Locate the cell with the specified text and output its [x, y] center coordinate. 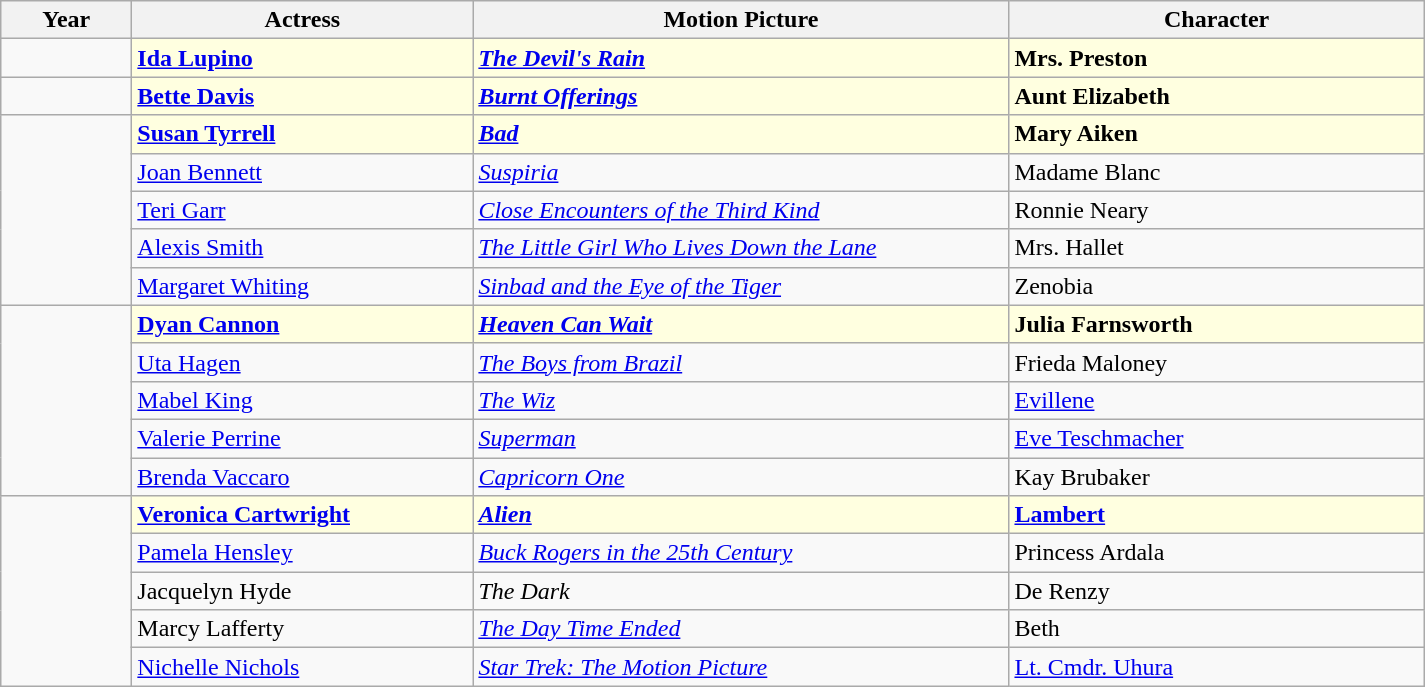
Burnt Offerings [741, 96]
Heaven Can Wait [741, 324]
Alien [741, 515]
Lambert [1216, 515]
Ida Lupino [302, 58]
Princess Ardala [1216, 553]
Madame Blanc [1216, 172]
De Renzy [1216, 591]
Kay Brubaker [1216, 477]
Valerie Perrine [302, 438]
Margaret Whiting [302, 286]
Mrs. Preston [1216, 58]
Nichelle Nichols [302, 667]
The Day Time Ended [741, 629]
Bad [741, 134]
Actress [302, 20]
Joan Bennett [302, 172]
Beth [1216, 629]
The Wiz [741, 400]
Pamela Hensley [302, 553]
Evillene [1216, 400]
Dyan Cannon [302, 324]
Superman [741, 438]
Zenobia [1216, 286]
Year [66, 20]
Ronnie Neary [1216, 210]
Lt. Cmdr. Uhura [1216, 667]
Alexis Smith [302, 248]
Julia Farnsworth [1216, 324]
Eve Teschmacher [1216, 438]
The Dark [741, 591]
Teri Garr [302, 210]
The Little Girl Who Lives Down the Lane [741, 248]
Sinbad and the Eye of the Tiger [741, 286]
The Devil's Rain [741, 58]
Capricorn One [741, 477]
Aunt Elizabeth [1216, 96]
Mrs. Hallet [1216, 248]
Susan Tyrrell [302, 134]
Veronica Cartwright [302, 515]
Marcy Lafferty [302, 629]
Frieda Maloney [1216, 362]
The Boys from Brazil [741, 362]
Jacquelyn Hyde [302, 591]
Motion Picture [741, 20]
Mabel King [302, 400]
Character [1216, 20]
Buck Rogers in the 25th Century [741, 553]
Brenda Vaccaro [302, 477]
Close Encounters of the Third Kind [741, 210]
Uta Hagen [302, 362]
Bette Davis [302, 96]
Suspiria [741, 172]
Mary Aiken [1216, 134]
Star Trek: The Motion Picture [741, 667]
